Detect which cell encompasses the target text, then output its (x, y) center coordinate. 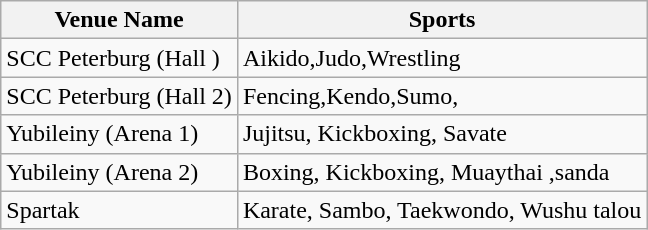
SCC Peterburg (Hall 2) (120, 96)
Fencing,Kendo,Sumo, (442, 96)
Sports (442, 20)
Spartak (120, 210)
Jujitsu, Kickboxing, Savate (442, 134)
Yubileiny (Arena 1) (120, 134)
SCC Peterburg (Hall ) (120, 58)
Aikido,Judo,Wrestling (442, 58)
Yubileiny (Arena 2) (120, 172)
Karate, Sambo, Taekwondo, Wushu talou (442, 210)
Venue Name (120, 20)
Boxing, Kickboxing, Muaythai ,sanda (442, 172)
